Pinpoint the cell where the given text exists, returning its (x, y) midpoint coordinate. 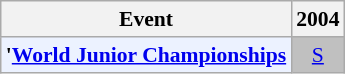
'World Junior Championships (146, 55)
Event (146, 19)
2004 (318, 19)
S (318, 55)
